Extract the [x, y] coordinate from the center of the cell holding the provided text.  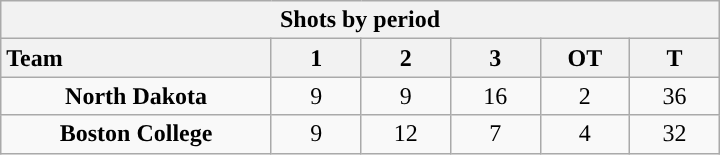
T [675, 58]
Team [136, 58]
OT [585, 58]
7 [496, 134]
12 [406, 134]
32 [675, 134]
Shots by period [360, 20]
36 [675, 96]
1 [316, 58]
Boston College [136, 134]
4 [585, 134]
North Dakota [136, 96]
3 [496, 58]
16 [496, 96]
